Identify which cell holds the provided text, then report its [X, Y] central coordinate. 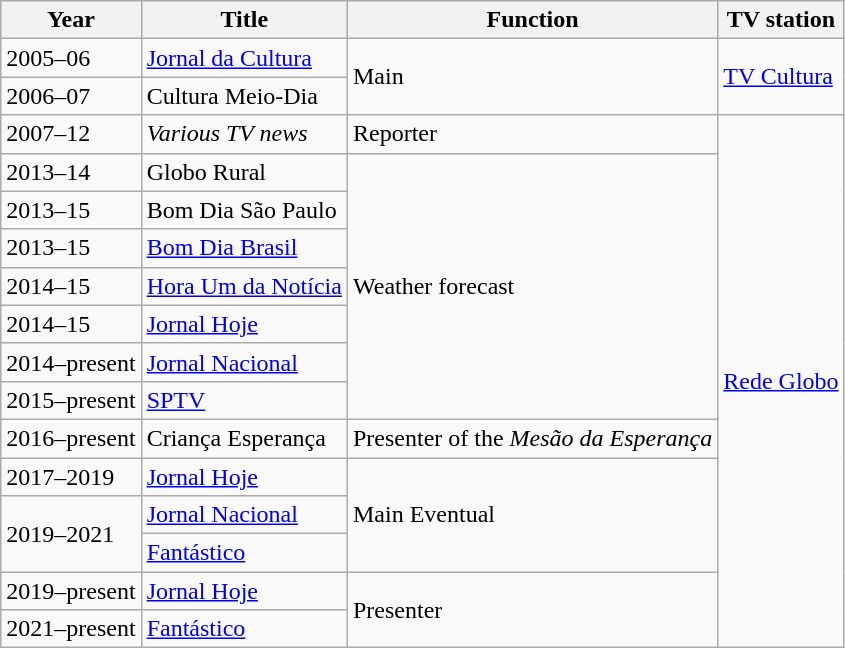
2005–06 [71, 58]
Presenter of the Mesão da Esperança [532, 438]
Presenter [532, 610]
Various TV news [244, 134]
2019–present [71, 591]
2006–07 [71, 96]
Year [71, 20]
Hora Um da Notícia [244, 286]
TV station [781, 20]
Bom Dia Brasil [244, 248]
Title [244, 20]
Weather forecast [532, 286]
2015–present [71, 400]
Main [532, 77]
Criança Esperança [244, 438]
Jornal da Cultura [244, 58]
TV Cultura [781, 77]
2017–2019 [71, 477]
2014–present [71, 362]
Cultura Meio-Dia [244, 96]
2021–present [71, 629]
2016–present [71, 438]
2019–2021 [71, 534]
Function [532, 20]
Globo Rural [244, 172]
Rede Globo [781, 382]
2007–12 [71, 134]
2013–14 [71, 172]
Reporter [532, 134]
Bom Dia São Paulo [244, 210]
Main Eventual [532, 515]
SPTV [244, 400]
